From the cell containing the given text, extract its center point as (x, y) coordinate. 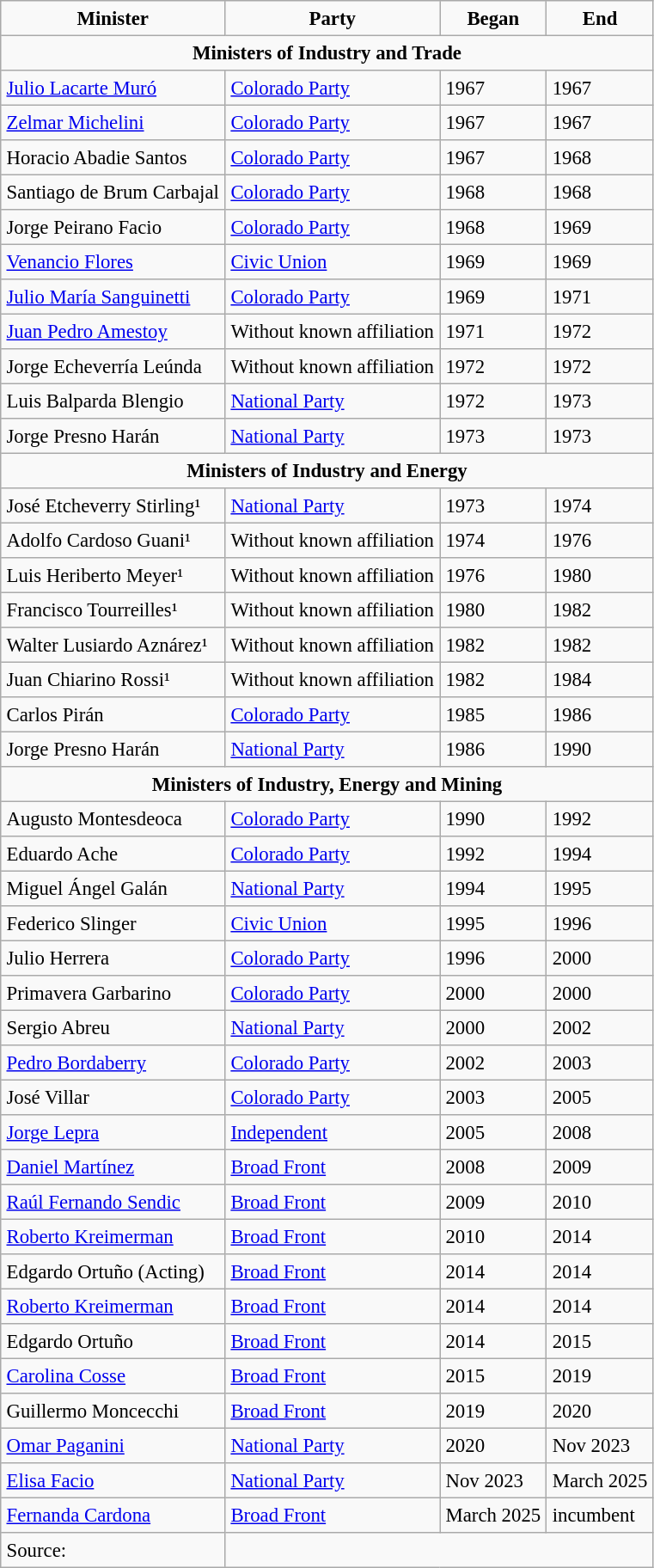
Pedro Bordaberry (113, 1063)
Omar Paganini (113, 1445)
Daniel Martínez (113, 1167)
Jorge Echeverría Leúnda (113, 366)
Eduardo Ache (113, 854)
Raúl Fernando Sendic (113, 1202)
Edgardo Ortuño (Acting) (113, 1271)
Guillermo Moncecchi (113, 1411)
Augusto Montesdeoca (113, 818)
1984 (600, 679)
Juan Chiarino Rossi¹ (113, 679)
Zelmar Michelini (113, 122)
José Etcheverry Stirling¹ (113, 505)
Source: (113, 1550)
Ministers of Industry and Trade (327, 52)
Independent (333, 1132)
Edgardo Ortuño (113, 1341)
End (600, 18)
Carolina Cosse (113, 1375)
Miguel Ángel Galán (113, 888)
Santiago de Brum Carbajal (113, 192)
incumbent (600, 1515)
Jorge Lepra (113, 1132)
Luis Balparda Blengio (113, 401)
Carlos Pirán (113, 714)
Sergio Abreu (113, 1027)
Walter Lusiardo Aznárez¹ (113, 645)
Ministers of Industry, Energy and Mining (327, 784)
Ministers of Industry and Energy (327, 470)
Horacio Abadie Santos (113, 157)
Adolfo Cardoso Guani¹ (113, 540)
Jorge Peirano Facio (113, 227)
Primavera Garbarino (113, 993)
Francisco Tourreilles¹ (113, 609)
Julio María Sanguinetti (113, 297)
Julio Lacarte Muró (113, 88)
Juan Pedro Amestoy (113, 331)
Began (493, 18)
Minister (113, 18)
Federico Slinger (113, 923)
Julio Herrera (113, 958)
Venancio Flores (113, 261)
1985 (493, 714)
Elisa Facio (113, 1480)
Fernanda Cardona (113, 1515)
José Villar (113, 1097)
Luis Heriberto Meyer¹ (113, 575)
Party (333, 18)
